Pinpoint the cell where the given text exists, returning its [X, Y] midpoint coordinate. 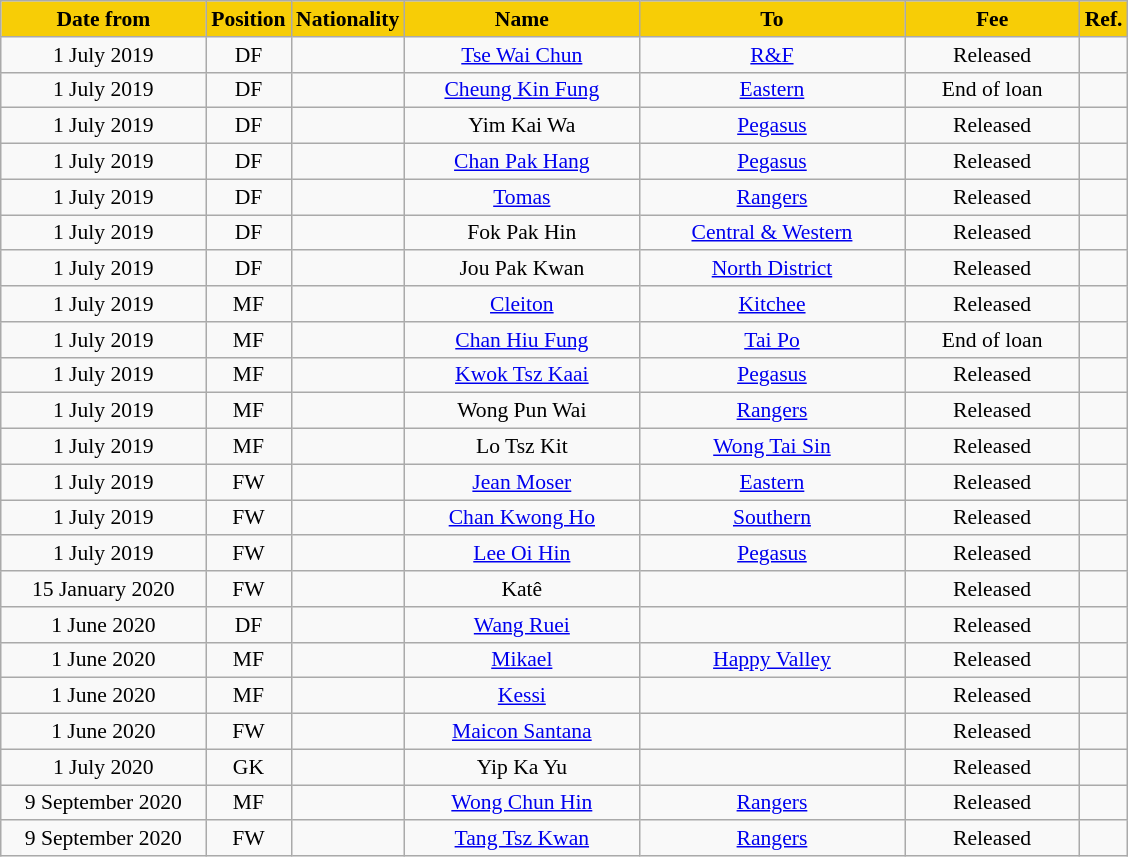
Chan Pak Hang [522, 162]
Jean Moser [522, 482]
Position [248, 19]
Tse Wai Chun [522, 55]
Tang Tsz Kwan [522, 839]
Date from [104, 19]
Yip Ka Yu [522, 767]
Ref. [1104, 19]
Nationality [348, 19]
15 January 2020 [104, 589]
Central & Western [772, 233]
Katê [522, 589]
Lo Tsz Kit [522, 447]
North District [772, 269]
Name [522, 19]
Cheung Kin Fung [522, 90]
Yim Kai Wa [522, 126]
Tai Po [772, 340]
Jou Pak Kwan [522, 269]
Kitchee [772, 304]
Mikael [522, 660]
GK [248, 767]
Fok Pak Hin [522, 233]
Kessi [522, 696]
Tomas [522, 197]
Chan Hiu Fung [522, 340]
Wong Pun Wai [522, 411]
R&F [772, 55]
Wong Tai Sin [772, 447]
Happy Valley [772, 660]
Lee Oi Hin [522, 554]
Kwok Tsz Kaai [522, 375]
Chan Kwong Ho [522, 518]
Cleiton [522, 304]
Southern [772, 518]
1 July 2020 [104, 767]
Maicon Santana [522, 732]
Fee [992, 19]
To [772, 19]
Wong Chun Hin [522, 803]
Wang Ruei [522, 625]
